Search for the cell housing the specified text and yield its [x, y] center coordinate. 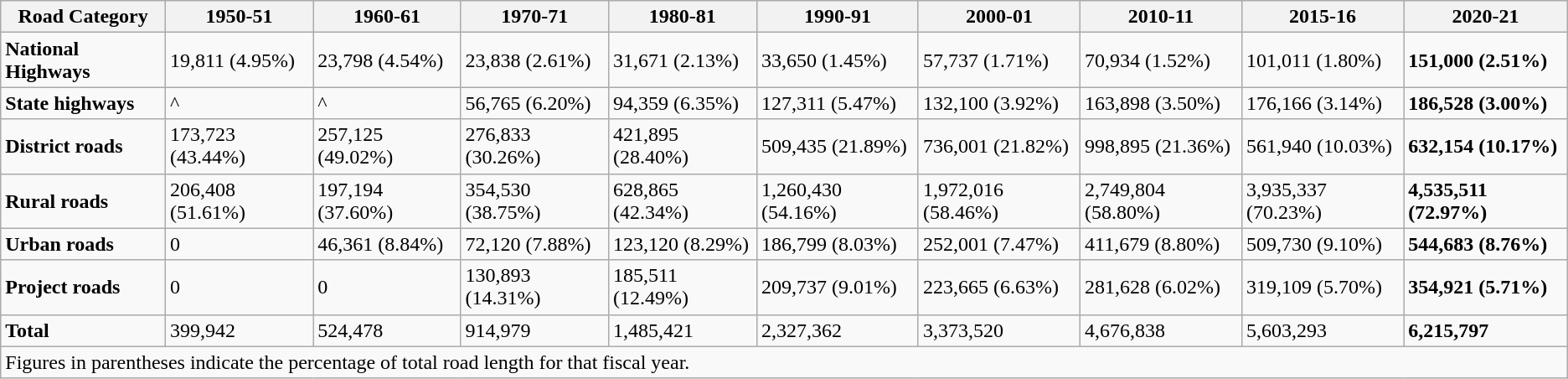
6,215,797 [1486, 330]
186,528 (3.00%) [1486, 103]
1,485,421 [682, 330]
72,120 (7.88%) [534, 244]
276,833 (30.26%) [534, 146]
2015-16 [1323, 17]
319,109 (5.70%) [1323, 287]
1980-81 [682, 17]
2020-21 [1486, 17]
3,373,520 [998, 330]
1,260,430 (54.16%) [838, 201]
1950-51 [239, 17]
632,154 (10.17%) [1486, 146]
4,535,511 (72.97%) [1486, 201]
998,895 (21.36%) [1161, 146]
Urban roads [84, 244]
257,125 (49.02%) [387, 146]
252,001 (7.47%) [998, 244]
209,737 (9.01%) [838, 287]
2010-11 [1161, 17]
223,665 (6.63%) [998, 287]
19,811 (4.95%) [239, 60]
176,166 (3.14%) [1323, 103]
Rural roads [84, 201]
33,650 (1.45%) [838, 60]
Total [84, 330]
173,723 (43.44%) [239, 146]
1,972,016 (58.46%) [998, 201]
185,511 (12.49%) [682, 287]
206,408 (51.61%) [239, 201]
509,730 (9.10%) [1323, 244]
197,194 (37.60%) [387, 201]
127,311 (5.47%) [838, 103]
2,749,804 (58.80%) [1161, 201]
354,921 (5.71%) [1486, 287]
5,603,293 [1323, 330]
31,671 (2.13%) [682, 60]
628,865 (42.34%) [682, 201]
509,435 (21.89%) [838, 146]
23,798 (4.54%) [387, 60]
3,935,337 (70.23%) [1323, 201]
State highways [84, 103]
56,765 (6.20%) [534, 103]
Project roads [84, 287]
544,683 (8.76%) [1486, 244]
123,120 (8.29%) [682, 244]
District roads [84, 146]
2000-01 [998, 17]
186,799 (8.03%) [838, 244]
23,838 (2.61%) [534, 60]
70,934 (1.52%) [1161, 60]
281,628 (6.02%) [1161, 287]
94,359 (6.35%) [682, 103]
561,940 (10.03%) [1323, 146]
151,000 (2.51%) [1486, 60]
46,361 (8.84%) [387, 244]
101,011 (1.80%) [1323, 60]
411,679 (8.80%) [1161, 244]
Road Category [84, 17]
1970-71 [534, 17]
2,327,362 [838, 330]
1960-61 [387, 17]
Figures in parentheses indicate the percentage of total road length for that fiscal year. [784, 362]
354,530 (38.75%) [534, 201]
914,979 [534, 330]
57,737 (1.71%) [998, 60]
736,001 (21.82%) [998, 146]
National Highways [84, 60]
421,895 (28.40%) [682, 146]
163,898 (3.50%) [1161, 103]
1990-91 [838, 17]
130,893 (14.31%) [534, 287]
399,942 [239, 330]
4,676,838 [1161, 330]
132,100 (3.92%) [998, 103]
524,478 [387, 330]
